Scan for the cell matching the given text and deliver its (X, Y) coordinate at center. 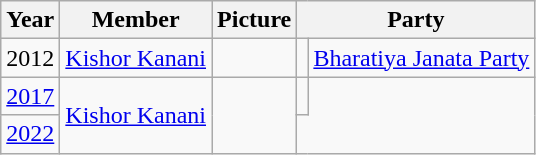
Member (136, 20)
Picture (254, 20)
2017 (30, 96)
Bharatiya Janata Party (422, 58)
2022 (30, 134)
Party (416, 20)
2012 (30, 58)
Year (30, 20)
